Provide the (x, y) coordinate of the cell's center where the given text is located.  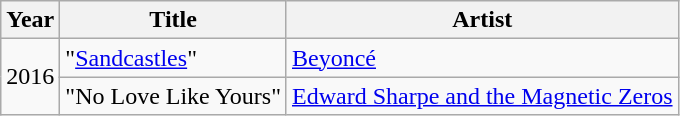
Artist (482, 20)
"Sandcastles" (174, 58)
Beyoncé (482, 58)
Title (174, 20)
Year (30, 20)
2016 (30, 77)
"No Love Like Yours" (174, 96)
Edward Sharpe and the Magnetic Zeros (482, 96)
